Provide the [X, Y] coordinate of the cell's center where the given text is located.  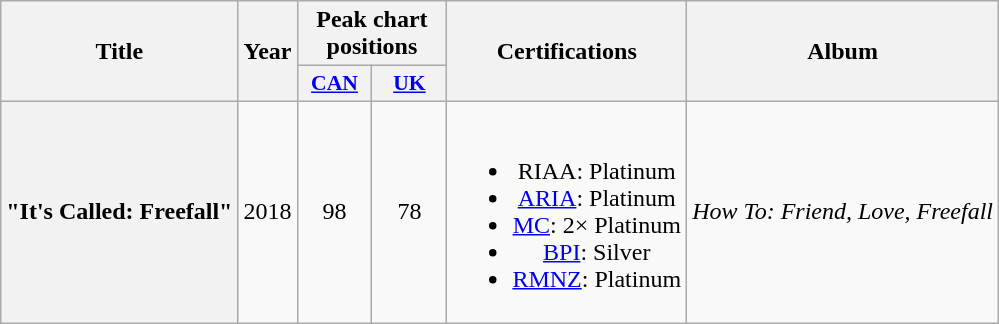
RIAA: PlatinumARIA: PlatinumMC: 2× PlatinumBPI: SilverRMNZ: Platinum [567, 212]
98 [334, 212]
UK [410, 84]
Album [843, 52]
Certifications [567, 52]
Title [120, 52]
"It's Called: Freefall" [120, 212]
Peak chart positions [372, 34]
Year [268, 52]
78 [410, 212]
2018 [268, 212]
How To: Friend, Love, Freefall [843, 212]
CAN [334, 84]
